Return the [x, y] coordinate for the center point of the cell that contains the specified text.  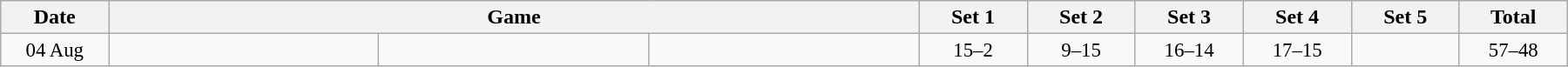
57–48 [1513, 50]
Set 3 [1189, 17]
15–2 [973, 50]
Set 2 [1081, 17]
Date [55, 17]
9–15 [1081, 50]
16–14 [1189, 50]
04 Aug [55, 50]
Set 4 [1297, 17]
17–15 [1297, 50]
Game [514, 17]
Set 1 [973, 17]
Set 5 [1405, 17]
Total [1513, 17]
